Extract the (X, Y) coordinate from the center of the cell holding the provided text.  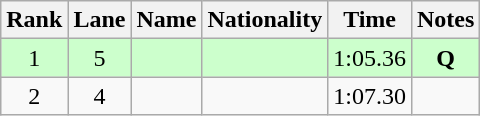
Lane (100, 20)
Q (445, 58)
1 (34, 58)
Time (370, 20)
1:07.30 (370, 96)
2 (34, 96)
Rank (34, 20)
4 (100, 96)
5 (100, 58)
Name (166, 20)
Notes (445, 20)
Nationality (265, 20)
1:05.36 (370, 58)
